For the text-containing cell, return its midpoint in (X, Y) coordinate format. 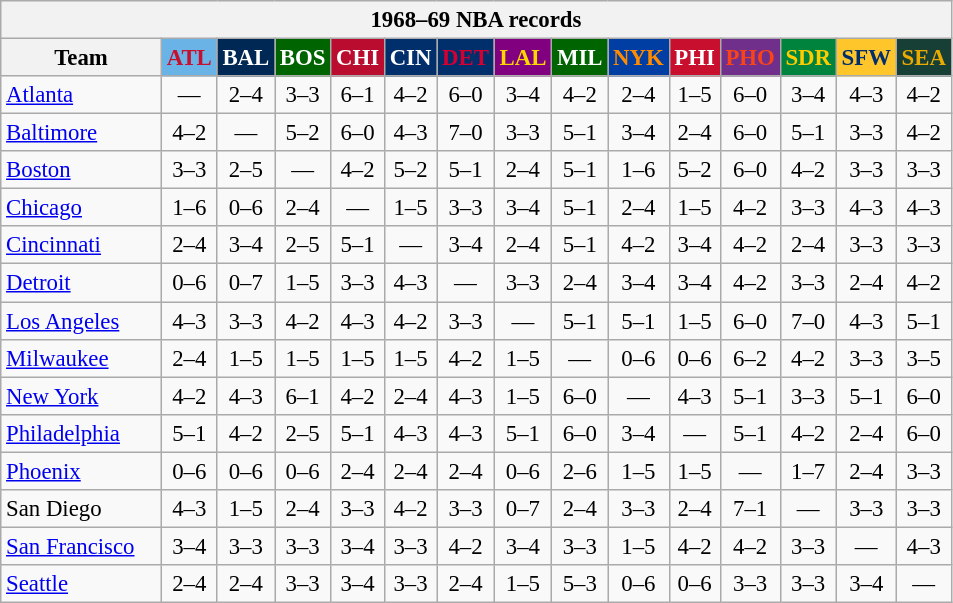
New York (82, 396)
MIL (580, 58)
Milwaukee (82, 358)
BAL (246, 58)
Detroit (82, 283)
5–3 (580, 584)
NYK (638, 58)
1–7 (808, 471)
CHI (358, 58)
Team (82, 58)
Los Angeles (82, 321)
Baltimore (82, 133)
SEA (924, 58)
ATL (189, 58)
PHO (750, 58)
Atlanta (82, 95)
SFW (866, 58)
6–2 (750, 358)
PHI (694, 58)
1968–69 NBA records (476, 20)
DET (466, 58)
BOS (303, 58)
2–6 (580, 471)
Boston (82, 170)
CIN (410, 58)
Cincinnati (82, 245)
San Diego (82, 509)
3–5 (924, 358)
San Francisco (82, 546)
Philadelphia (82, 433)
Phoenix (82, 471)
7–1 (750, 509)
Seattle (82, 584)
Chicago (82, 208)
LAL (522, 58)
SDR (808, 58)
